Locate the cell with the specified text and output its (x, y) center coordinate. 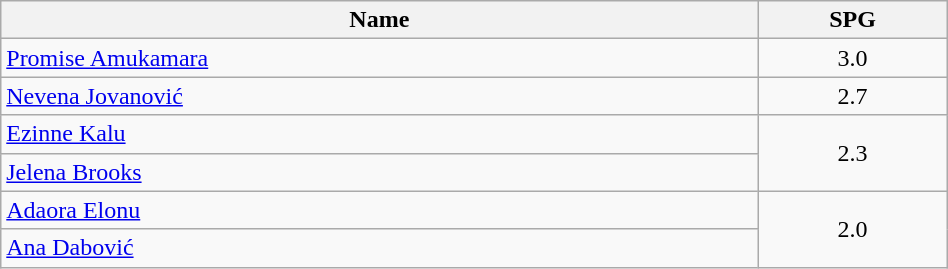
Name (380, 20)
Promise Amukamara (380, 58)
3.0 (852, 58)
2.3 (852, 153)
Ana Dabović (380, 248)
2.0 (852, 229)
2.7 (852, 96)
SPG (852, 20)
Adaora Elonu (380, 210)
Nevena Jovanović (380, 96)
Jelena Brooks (380, 172)
Ezinne Kalu (380, 134)
